From the cell containing the given text, extract its center point as [X, Y] coordinate. 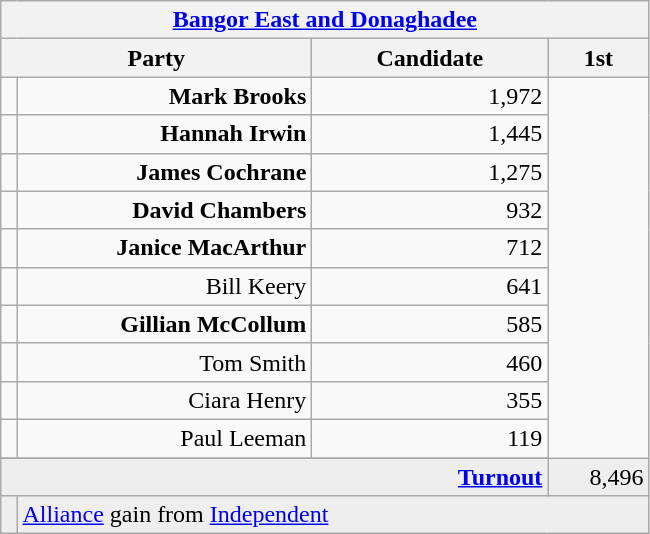
Paul Leeman [164, 438]
Hannah Irwin [164, 134]
1st [598, 58]
1,445 [430, 134]
Mark Brooks [164, 96]
932 [430, 210]
Alliance gain from Independent [333, 515]
1,972 [430, 96]
James Cochrane [164, 172]
Ciara Henry [164, 400]
Party [156, 58]
Tom Smith [164, 362]
Turnout [274, 477]
8,496 [598, 477]
355 [430, 400]
Bill Keery [164, 286]
David Chambers [164, 210]
Candidate [430, 58]
1,275 [430, 172]
Gillian McCollum [164, 324]
641 [430, 286]
460 [430, 362]
712 [430, 248]
Bangor East and Donaghadee [325, 20]
119 [430, 438]
585 [430, 324]
Janice MacArthur [164, 248]
